Find where the given text appears and provide that cell's center as [X, Y] coordinate. 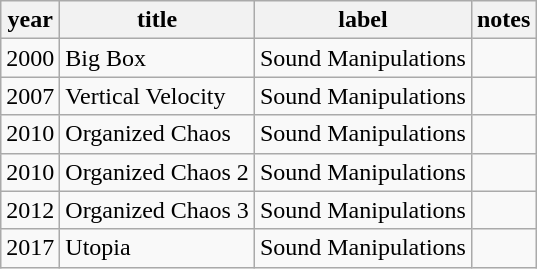
2007 [30, 96]
2012 [30, 210]
notes [503, 20]
Big Box [158, 58]
Organized Chaos 2 [158, 172]
Organized Chaos [158, 134]
2000 [30, 58]
2017 [30, 248]
year [30, 20]
Vertical Velocity [158, 96]
label [362, 20]
title [158, 20]
Organized Chaos 3 [158, 210]
Utopia [158, 248]
